Determine the (x, y) coordinate at the center of the cell enclosing the given text.  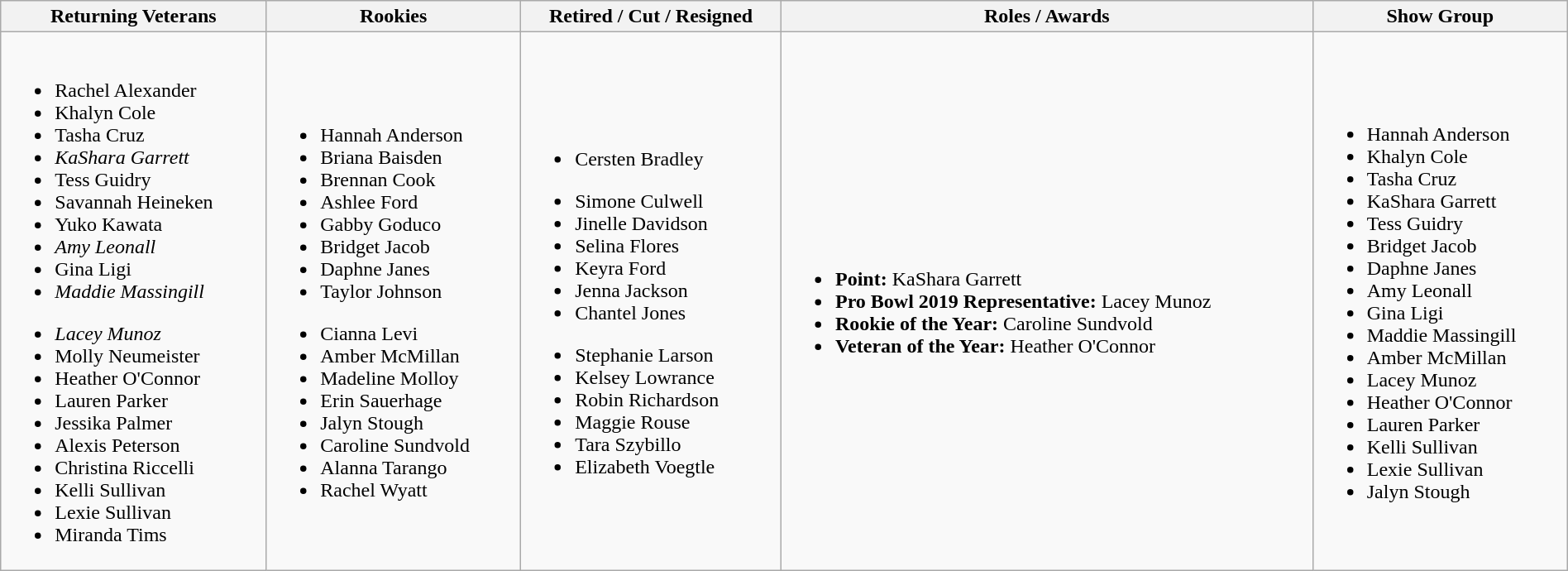
Retired / Cut / Resigned (652, 17)
Point: KaShara GarrettPro Bowl 2019 Representative: Lacey MunozRookie of the Year: Caroline SundvoldVeteran of the Year: Heather O'Connor (1047, 301)
Show Group (1440, 17)
Rookies (394, 17)
Returning Veterans (134, 17)
Roles / Awards (1047, 17)
